Identify which cell holds the provided text, then report its (X, Y) central coordinate. 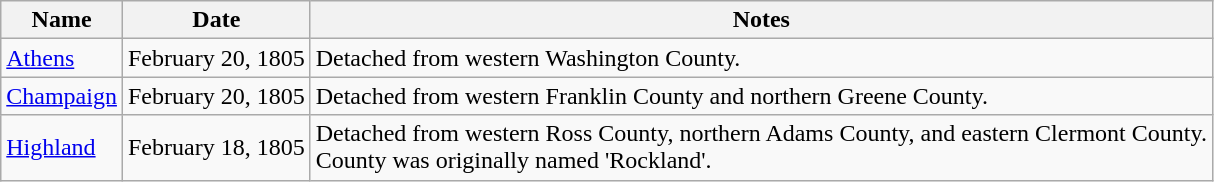
Notes (761, 20)
Champaign (62, 96)
Detached from western Franklin County and northern Greene County. (761, 96)
Name (62, 20)
Highland (62, 148)
Athens (62, 58)
Date (216, 20)
February 18, 1805 (216, 148)
Detached from western Washington County. (761, 58)
Detached from western Ross County, northern Adams County, and eastern Clermont County.County was originally named 'Rockland'. (761, 148)
